Detect which cell encompasses the target text, then output its (X, Y) center coordinate. 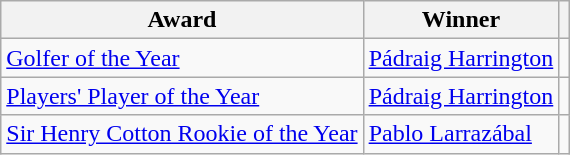
Pablo Larrazábal (461, 134)
Award (182, 20)
Sir Henry Cotton Rookie of the Year (182, 134)
Winner (461, 20)
Golfer of the Year (182, 58)
Players' Player of the Year (182, 96)
